From the cell containing the given text, extract its center point as (x, y) coordinate. 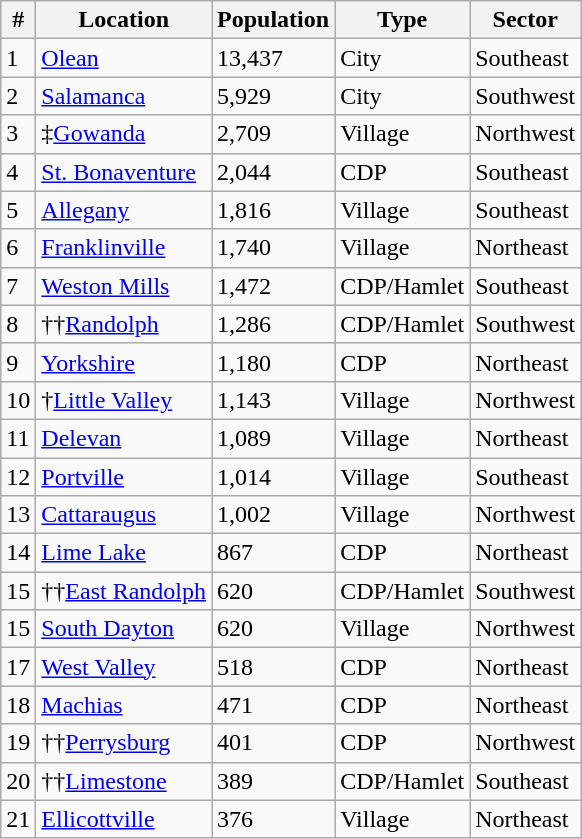
867 (274, 553)
1,014 (274, 477)
1,472 (274, 286)
South Dayton (124, 629)
6 (18, 248)
# (18, 20)
13 (18, 515)
518 (274, 667)
7 (18, 286)
Machias (124, 705)
Location (124, 20)
376 (274, 819)
1,740 (274, 248)
Salamanca (124, 96)
4 (18, 172)
Olean (124, 58)
††Randolph (124, 324)
5,929 (274, 96)
389 (274, 781)
Cattaraugus (124, 515)
1,002 (274, 515)
2,044 (274, 172)
Sector (526, 20)
17 (18, 667)
18 (18, 705)
††Limestone (124, 781)
Population (274, 20)
10 (18, 400)
Portville (124, 477)
1,286 (274, 324)
13,437 (274, 58)
Ellicottville (124, 819)
Weston Mills (124, 286)
West Valley (124, 667)
††East Randolph (124, 591)
471 (274, 705)
†Little Valley (124, 400)
St. Bonaventure (124, 172)
2 (18, 96)
19 (18, 743)
Yorkshire (124, 362)
21 (18, 819)
Delevan (124, 438)
Franklinville (124, 248)
12 (18, 477)
Lime Lake (124, 553)
9 (18, 362)
1,089 (274, 438)
20 (18, 781)
1,143 (274, 400)
11 (18, 438)
8 (18, 324)
14 (18, 553)
1 (18, 58)
††Perrysburg (124, 743)
1,180 (274, 362)
‡Gowanda (124, 134)
401 (274, 743)
2,709 (274, 134)
Allegany (124, 210)
3 (18, 134)
1,816 (274, 210)
5 (18, 210)
Type (402, 20)
